From the cell containing the given text, extract its center point as [X, Y] coordinate. 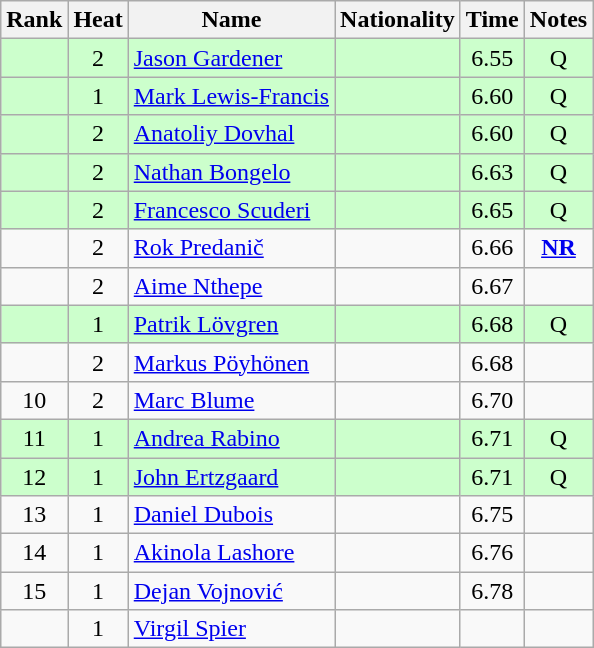
Mark Lewis-Francis [231, 96]
John Ertzgaard [231, 477]
Jason Gardener [231, 58]
Virgil Spier [231, 629]
6.55 [492, 58]
Rank [34, 20]
Patrik Lövgren [231, 324]
NR [558, 248]
15 [34, 591]
Andrea Rabino [231, 438]
14 [34, 553]
Name [231, 20]
Anatoliy Dovhal [231, 134]
Notes [558, 20]
Heat [98, 20]
6.66 [492, 248]
6.67 [492, 286]
11 [34, 438]
6.70 [492, 400]
6.76 [492, 553]
6.63 [492, 172]
Dejan Vojnović [231, 591]
Rok Predanič [231, 248]
Daniel Dubois [231, 515]
Nationality [398, 20]
Markus Pöyhönen [231, 362]
Akinola Lashore [231, 553]
6.65 [492, 210]
Marc Blume [231, 400]
Nathan Bongelo [231, 172]
Francesco Scuderi [231, 210]
13 [34, 515]
6.75 [492, 515]
Time [492, 20]
6.78 [492, 591]
12 [34, 477]
Aime Nthepe [231, 286]
10 [34, 400]
